Capture the cell that displays the provided text and extract its [X, Y] central coordinate. 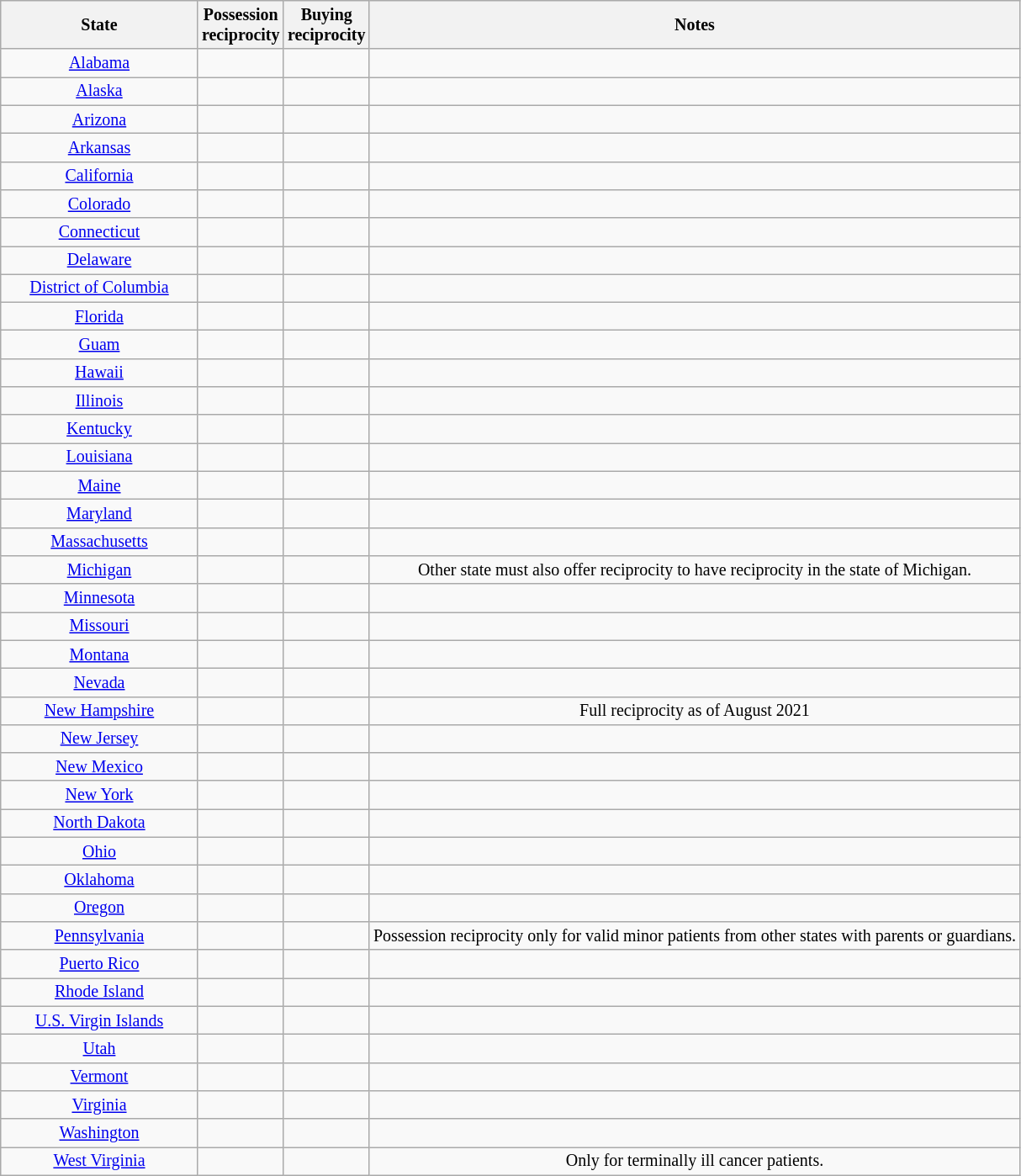
Utah [99, 1048]
Maryland [99, 513]
Vermont [99, 1077]
Ohio [99, 851]
Pennsylvania [99, 935]
New Mexico [99, 767]
Minnesota [99, 597]
Other state must also offer reciprocity to have reciprocity in the state of Michigan. [695, 570]
West Virginia [99, 1161]
Buyingreciprocity [326, 25]
Arkansas [99, 148]
Virginia [99, 1105]
Puerto Rico [99, 964]
Hawaii [99, 373]
Illinois [99, 400]
Oklahoma [99, 880]
Louisiana [99, 458]
New Hampshire [99, 710]
Kentucky [99, 429]
Full reciprocity as of August 2021 [695, 710]
Maine [99, 486]
Alaska [99, 91]
North Dakota [99, 823]
Missouri [99, 626]
Nevada [99, 683]
Oregon [99, 908]
New York [99, 796]
Montana [99, 654]
Arizona [99, 119]
Possessionreciprocity [241, 25]
Colorado [99, 204]
Alabama [99, 64]
Guam [99, 345]
Possession reciprocity only for valid minor patients from other states with parents or guardians. [695, 935]
Only for terminally ill cancer patients. [695, 1161]
Notes [695, 25]
Connecticut [99, 232]
Florida [99, 316]
State [99, 25]
Michigan [99, 570]
Delaware [99, 261]
Rhode Island [99, 993]
Massachusetts [99, 542]
U.S. Virgin Islands [99, 1020]
Washington [99, 1132]
New Jersey [99, 739]
District of Columbia [99, 288]
California [99, 175]
